From the cell containing the given text, extract its center point as [X, Y] coordinate. 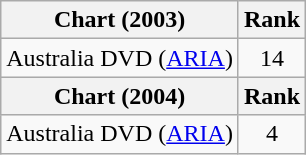
Chart (2004) [120, 96]
4 [272, 134]
14 [272, 58]
Chart (2003) [120, 20]
